Output the (X, Y) coordinate of the center of the cell containing the given text.  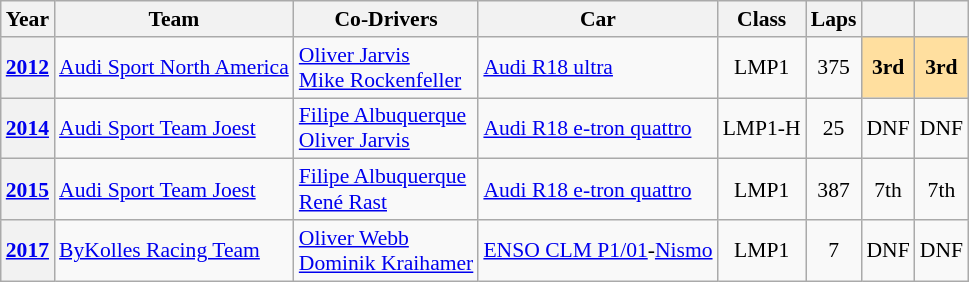
Audi R18 ultra (598, 68)
Oliver Jarvis Mike Rockenfeller (386, 68)
Filipe Albuquerque René Rast (386, 190)
Car (598, 19)
Team (174, 19)
Oliver Webb Dominik Kraihamer (386, 250)
ENSO CLM P1/01-Nismo (598, 250)
387 (834, 190)
25 (834, 128)
2015 (28, 190)
Year (28, 19)
2017 (28, 250)
LMP1-H (762, 128)
Audi Sport North America (174, 68)
Class (762, 19)
Laps (834, 19)
7 (834, 250)
ByKolles Racing Team (174, 250)
2014 (28, 128)
2012 (28, 68)
Filipe Albuquerque Oliver Jarvis (386, 128)
Co-Drivers (386, 19)
375 (834, 68)
